Extract the [X, Y] coordinate from the center of the cell holding the provided text.  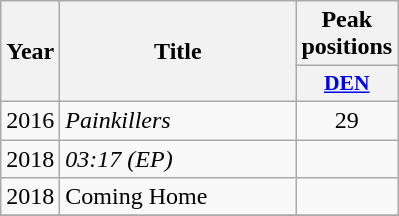
Painkillers [178, 120]
Title [178, 52]
Coming Home [178, 197]
Year [30, 52]
03:17 (EP) [178, 159]
DEN [347, 84]
Peak positions [347, 34]
2016 [30, 120]
29 [347, 120]
